From the cell containing the given text, extract its center point as (x, y) coordinate. 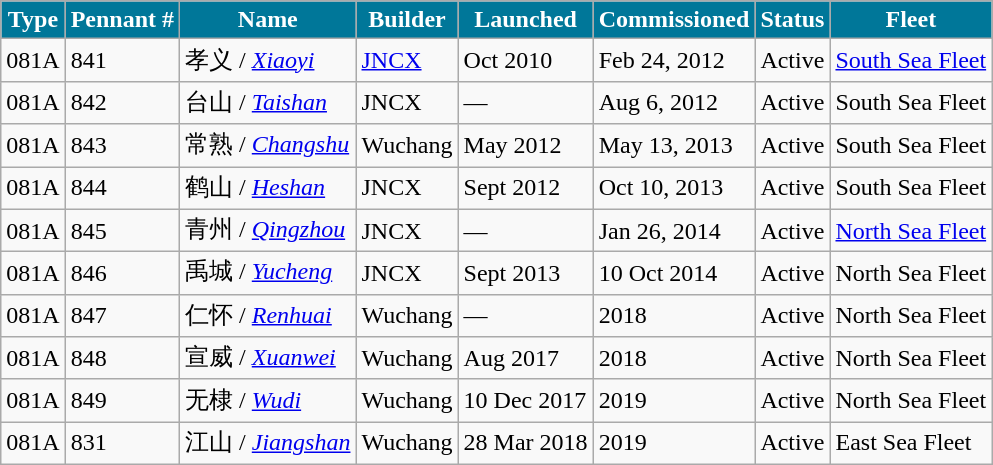
Status (792, 20)
849 (122, 400)
May 2012 (526, 146)
Aug 2017 (526, 358)
846 (122, 274)
禹城 / Yucheng (268, 274)
Oct 2010 (526, 60)
Fleet (911, 20)
Sept 2013 (526, 274)
宣威 / Xuanwei (268, 358)
East Sea Fleet (911, 444)
常熟 / Changshu (268, 146)
Launched (526, 20)
Builder (407, 20)
28 Mar 2018 (526, 444)
Type (33, 20)
鹤山 / Heshan (268, 188)
831 (122, 444)
Feb 24, 2012 (674, 60)
无棣 / Wudi (268, 400)
Aug 6, 2012 (674, 102)
843 (122, 146)
10 Dec 2017 (526, 400)
10 Oct 2014 (674, 274)
江山 / Jiangshan (268, 444)
847 (122, 316)
Oct 10, 2013 (674, 188)
青州 / Qingzhou (268, 230)
848 (122, 358)
台山 / Taishan (268, 102)
仁怀 / Renhuai (268, 316)
Pennant # (122, 20)
May 13, 2013 (674, 146)
Commissioned (674, 20)
841 (122, 60)
844 (122, 188)
Jan 26, 2014 (674, 230)
Sept 2012 (526, 188)
孝义 / Xiaoyi (268, 60)
Name (268, 20)
842 (122, 102)
845 (122, 230)
